Pinpoint the cell where the given text exists, returning its [X, Y] midpoint coordinate. 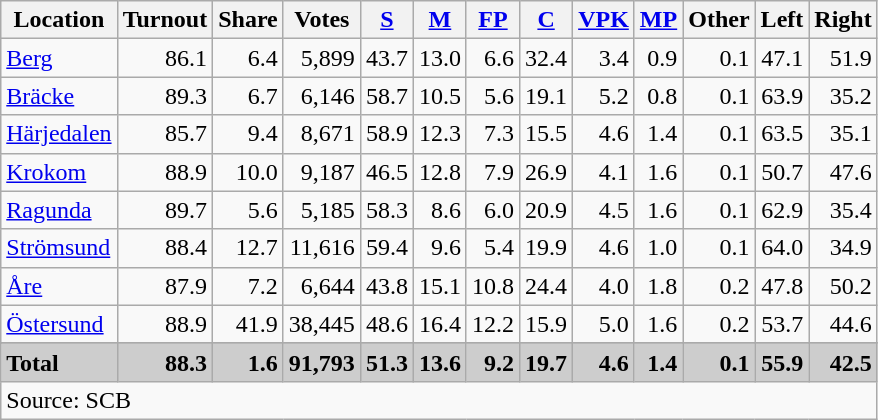
Bräcke [59, 96]
89.3 [165, 96]
6.0 [492, 210]
16.4 [440, 324]
50.2 [843, 286]
1.0 [658, 248]
85.7 [165, 134]
88.3 [165, 362]
35.4 [843, 210]
1.8 [658, 286]
51.3 [386, 362]
50.7 [782, 172]
64.0 [782, 248]
20.9 [546, 210]
19.1 [546, 96]
87.9 [165, 286]
12.3 [440, 134]
5,185 [322, 210]
58.9 [386, 134]
32.4 [546, 58]
7.3 [492, 134]
15.9 [546, 324]
7.2 [248, 286]
58.7 [386, 96]
4.5 [604, 210]
12.2 [492, 324]
15.1 [440, 286]
62.9 [782, 210]
13.0 [440, 58]
42.5 [843, 362]
4.1 [604, 172]
12.7 [248, 248]
10.5 [440, 96]
FP [492, 20]
4.0 [604, 286]
24.4 [546, 286]
9.4 [248, 134]
Other [719, 20]
6.6 [492, 58]
19.9 [546, 248]
46.5 [386, 172]
51.9 [843, 58]
8,671 [322, 134]
55.9 [782, 362]
Härjedalen [59, 134]
Right [843, 20]
10.8 [492, 286]
47.1 [782, 58]
59.4 [386, 248]
44.6 [843, 324]
15.5 [546, 134]
Share [248, 20]
47.6 [843, 172]
6.4 [248, 58]
26.9 [546, 172]
9.6 [440, 248]
Total [59, 362]
Ragunda [59, 210]
8.6 [440, 210]
Votes [322, 20]
10.0 [248, 172]
58.3 [386, 210]
35.2 [843, 96]
34.9 [843, 248]
6,146 [322, 96]
Strömsund [59, 248]
C [546, 20]
Source: SCB [439, 400]
43.8 [386, 286]
48.6 [386, 324]
86.1 [165, 58]
43.7 [386, 58]
5.0 [604, 324]
5.2 [604, 96]
41.9 [248, 324]
63.5 [782, 134]
13.6 [440, 362]
47.8 [782, 286]
0.8 [658, 96]
S [386, 20]
VPK [604, 20]
Left [782, 20]
6,644 [322, 286]
0.9 [658, 58]
5.4 [492, 248]
63.9 [782, 96]
M [440, 20]
12.8 [440, 172]
91,793 [322, 362]
38,445 [322, 324]
9,187 [322, 172]
9.2 [492, 362]
MP [658, 20]
Östersund [59, 324]
53.7 [782, 324]
Åre [59, 286]
5,899 [322, 58]
7.9 [492, 172]
89.7 [165, 210]
3.4 [604, 58]
11,616 [322, 248]
Berg [59, 58]
19.7 [546, 362]
Location [59, 20]
6.7 [248, 96]
35.1 [843, 134]
Turnout [165, 20]
Krokom [59, 172]
88.4 [165, 248]
